Detect which cell encompasses the target text, then output its [X, Y] center coordinate. 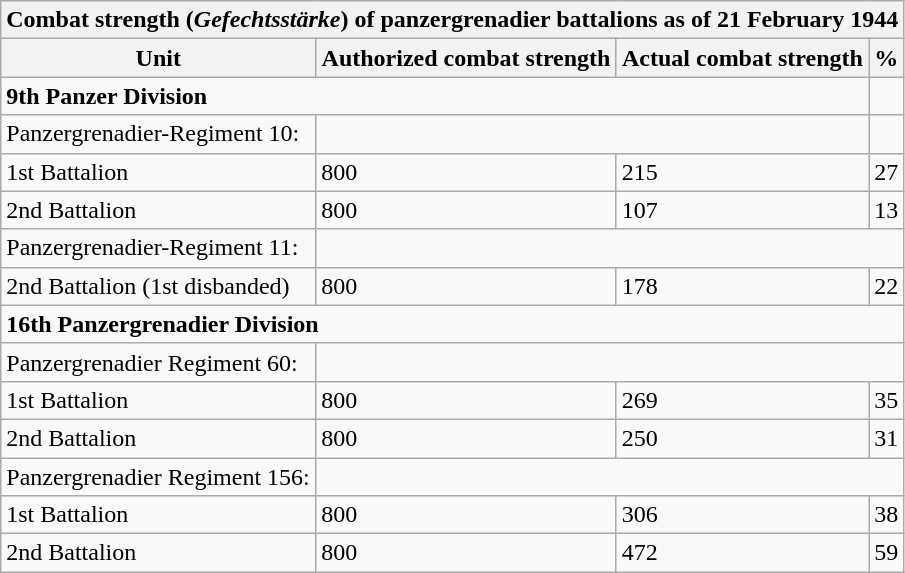
31 [886, 438]
Combat strength (Gefechtsstärke) of panzergrenadier battalions as of 21 February 1944 [452, 20]
16th Panzergrenadier Division [452, 324]
Panzergrenadier Regiment 156: [158, 477]
269 [742, 400]
22 [886, 286]
27 [886, 172]
% [886, 58]
Panzergrenadier-Regiment 10: [158, 134]
9th Panzer Division [435, 96]
35 [886, 400]
306 [742, 515]
472 [742, 553]
Panzergrenadier-Regiment 11: [158, 248]
59 [886, 553]
38 [886, 515]
Authorized combat strength [466, 58]
178 [742, 286]
Panzergrenadier Regiment 60: [158, 362]
107 [742, 210]
Unit [158, 58]
Actual combat strength [742, 58]
13 [886, 210]
215 [742, 172]
2nd Battalion (1st disbanded) [158, 286]
250 [742, 438]
